Find where the given text appears and provide that cell's center as (x, y) coordinate. 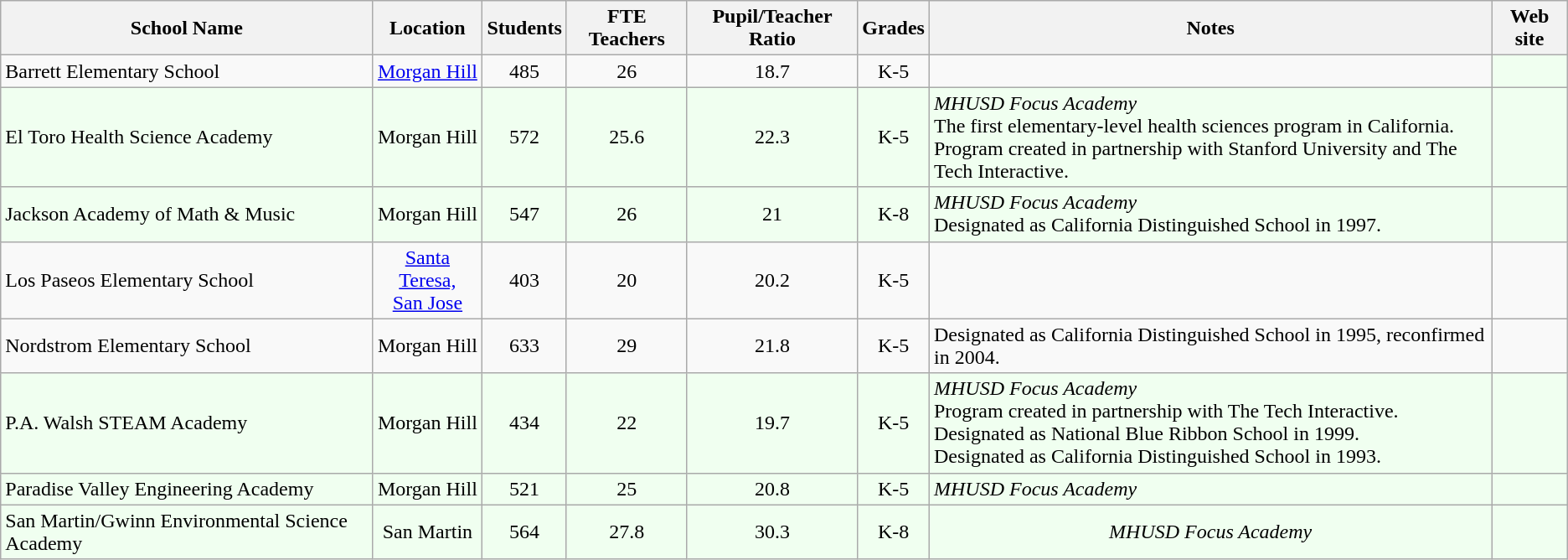
19.7 (772, 423)
Designated as California Distinguished School in 1995, reconfirmed in 2004. (1210, 345)
25.6 (627, 137)
Barrett Elementary School (187, 71)
25 (627, 489)
29 (627, 345)
21.8 (772, 345)
Nordstrom Elementary School (187, 345)
22.3 (772, 137)
564 (524, 531)
18.7 (772, 71)
El Toro Health Science Academy (187, 137)
MHUSD Focus AcademyDesignated as California Distinguished School in 1997. (1210, 215)
Students (524, 29)
434 (524, 423)
633 (524, 345)
21 (772, 215)
Location (427, 29)
San Martin (427, 531)
403 (524, 280)
22 (627, 423)
School Name (187, 29)
521 (524, 489)
485 (524, 71)
Notes (1210, 29)
Pupil/Teacher Ratio (772, 29)
FTE Teachers (627, 29)
20 (627, 280)
27.8 (627, 531)
572 (524, 137)
Jackson Academy of Math & Music (187, 215)
Los Paseos Elementary School (187, 280)
Paradise Valley Engineering Academy (187, 489)
Grades (894, 29)
20.2 (772, 280)
20.8 (772, 489)
P.A. Walsh STEAM Academy (187, 423)
547 (524, 215)
Web site (1529, 29)
30.3 (772, 531)
San Martin/Gwinn Environmental Science Academy (187, 531)
Santa Teresa,San Jose (427, 280)
